Find where the given text appears and provide that cell's center as [x, y] coordinate. 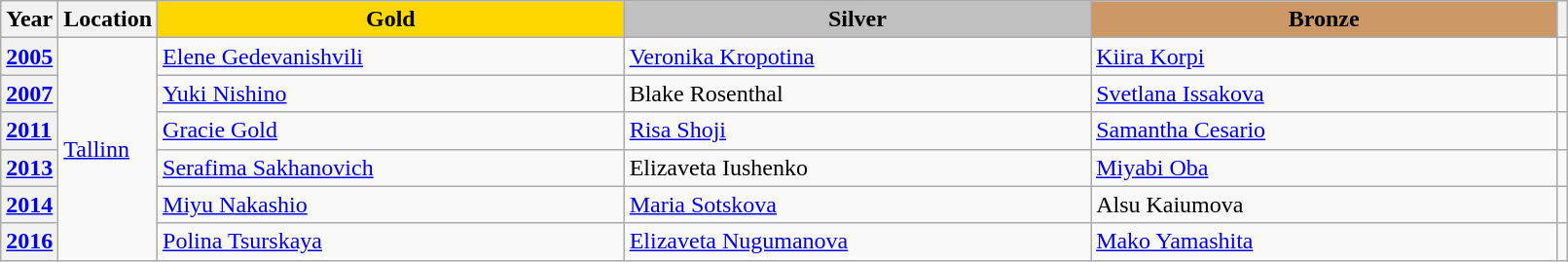
Gracie Gold [391, 131]
Svetlana Issakova [1324, 94]
Gold [391, 19]
Alsu Kaiumova [1324, 205]
2007 [29, 94]
Mako Yamashita [1324, 242]
Blake Rosenthal [857, 94]
Risa Shoji [857, 131]
2016 [29, 242]
Tallinn [108, 149]
Maria Sotskova [857, 205]
2005 [29, 56]
2014 [29, 205]
Serafima Sakhanovich [391, 168]
Veronika Kropotina [857, 56]
Silver [857, 19]
Yuki Nishino [391, 94]
Elizaveta Iushenko [857, 168]
2011 [29, 131]
Samantha Cesario [1324, 131]
Elizaveta Nugumanova [857, 242]
Kiira Korpi [1324, 56]
Miyu Nakashio [391, 205]
Miyabi Oba [1324, 168]
2013 [29, 168]
Bronze [1324, 19]
Polina Tsurskaya [391, 242]
Year [29, 19]
Elene Gedevanishvili [391, 56]
Location [108, 19]
